Return the (X, Y) coordinate for the center point of the cell that contains the specified text.  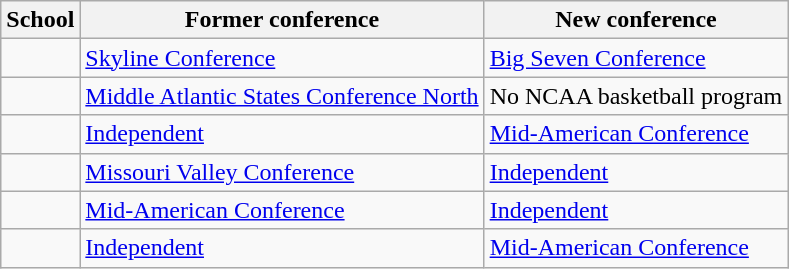
Middle Atlantic States Conference North (282, 96)
No NCAA basketball program (636, 96)
Former conference (282, 20)
New conference (636, 20)
Skyline Conference (282, 58)
School (40, 20)
Missouri Valley Conference (282, 172)
Big Seven Conference (636, 58)
